Pinpoint the cell where the given text exists, returning its [X, Y] midpoint coordinate. 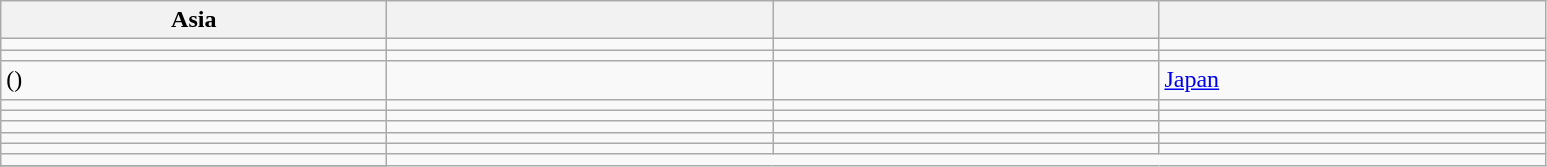
Asia [194, 20]
Japan [1352, 80]
() [194, 80]
